Determine the [X, Y] coordinate at the center of the cell enclosing the given text.  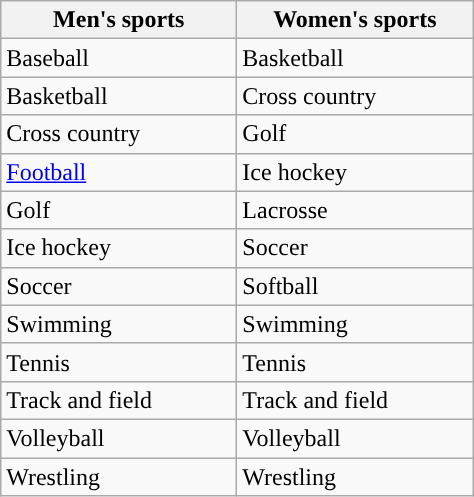
Softball [355, 286]
Women's sports [355, 20]
Baseball [119, 58]
Lacrosse [355, 210]
Men's sports [119, 20]
Football [119, 172]
